Return the [x, y] coordinate for the center point of the cell that contains the specified text.  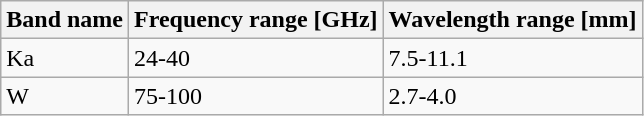
75-100 [256, 96]
2.7-4.0 [512, 96]
W [65, 96]
7.5-11.1 [512, 58]
Ka [65, 58]
Wavelength range [mm] [512, 20]
Frequency range [GHz] [256, 20]
24-40 [256, 58]
Band name [65, 20]
